Identify which cell holds the provided text, then report its (X, Y) central coordinate. 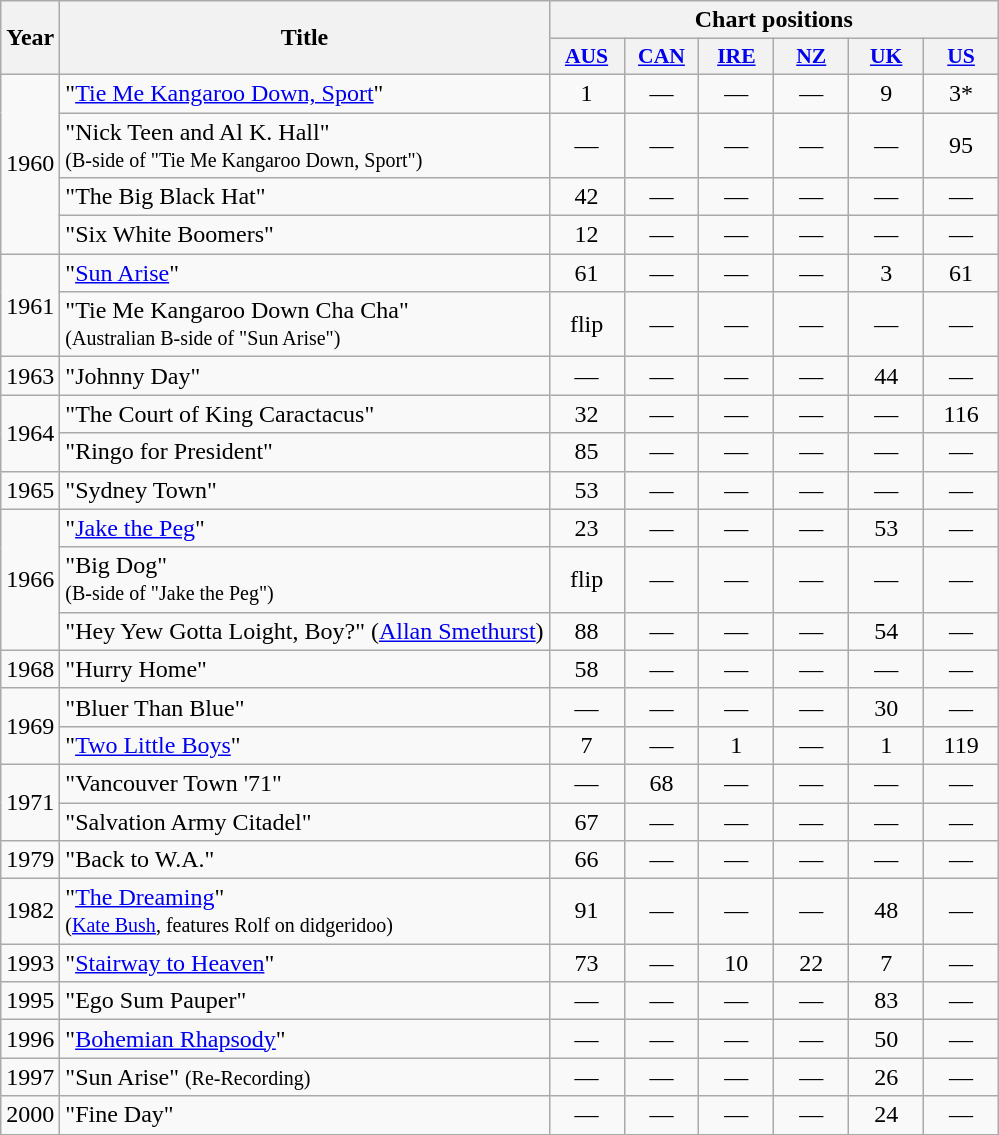
US (962, 57)
Year (30, 38)
1968 (30, 669)
85 (586, 452)
"Nick Teen and Al K. Hall"(B-side of "Tie Me Kangaroo Down, Sport") (304, 144)
42 (586, 197)
"Tie Me Kangaroo Down Cha Cha"(Australian B-side of "Sun Arise") (304, 324)
1966 (30, 580)
"Sun Arise" (304, 273)
1995 (30, 1001)
95 (962, 144)
119 (962, 745)
66 (586, 860)
IRE (736, 57)
"Hurry Home" (304, 669)
32 (586, 414)
67 (586, 821)
1963 (30, 376)
23 (586, 528)
3 (886, 273)
83 (886, 1001)
54 (886, 631)
"Bohemian Rhapsody" (304, 1039)
1960 (30, 164)
1971 (30, 802)
"Vancouver Town '71" (304, 783)
"The Big Black Hat" (304, 197)
1979 (30, 860)
12 (586, 235)
1993 (30, 963)
"Six White Boomers" (304, 235)
"Sun Arise" (Re-Recording) (304, 1077)
"Ringo for President" (304, 452)
"The Court of King Caractacus" (304, 414)
44 (886, 376)
30 (886, 707)
73 (586, 963)
50 (886, 1039)
88 (586, 631)
3* (962, 93)
CAN (662, 57)
"Ego Sum Pauper" (304, 1001)
58 (586, 669)
AUS (586, 57)
"Big Dog"(B-side of "Jake the Peg") (304, 580)
"Stairway to Heaven" (304, 963)
1996 (30, 1039)
NZ (812, 57)
"The Dreaming" (Kate Bush, features Rolf on didgeridoo) (304, 912)
48 (886, 912)
91 (586, 912)
2000 (30, 1115)
"Fine Day" (304, 1115)
1965 (30, 490)
68 (662, 783)
9 (886, 93)
"Hey Yew Gotta Loight, Boy?" (Allan Smethurst) (304, 631)
1964 (30, 433)
26 (886, 1077)
"Johnny Day" (304, 376)
"Tie Me Kangaroo Down, Sport" (304, 93)
"Two Little Boys" (304, 745)
"Back to W.A." (304, 860)
"Jake the Peg" (304, 528)
1982 (30, 912)
Title (304, 38)
Chart positions (774, 20)
UK (886, 57)
"Bluer Than Blue" (304, 707)
22 (812, 963)
10 (736, 963)
116 (962, 414)
"Salvation Army Citadel" (304, 821)
24 (886, 1115)
1961 (30, 306)
"Sydney Town" (304, 490)
1997 (30, 1077)
1969 (30, 726)
